Capture the cell that displays the provided text and extract its (x, y) central coordinate. 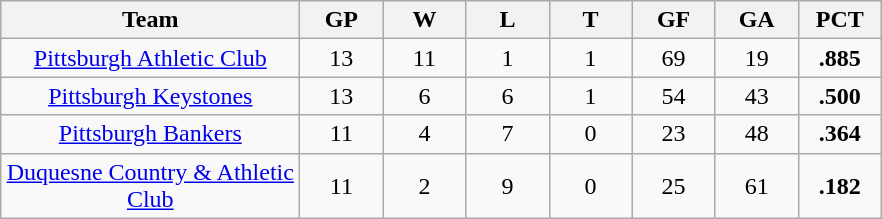
.364 (840, 134)
69 (674, 58)
48 (756, 134)
.885 (840, 58)
4 (424, 134)
23 (674, 134)
W (424, 20)
.182 (840, 186)
61 (756, 186)
GF (674, 20)
7 (508, 134)
L (508, 20)
9 (508, 186)
2 (424, 186)
Duquesne Country & Athletic Club (150, 186)
Pittsburgh Athletic Club (150, 58)
PCT (840, 20)
54 (674, 96)
GA (756, 20)
Pittsburgh Keystones (150, 96)
Pittsburgh Bankers (150, 134)
Team (150, 20)
43 (756, 96)
.500 (840, 96)
25 (674, 186)
GP (342, 20)
19 (756, 58)
T (590, 20)
